Return the [X, Y] coordinate for the center point of the cell that contains the specified text.  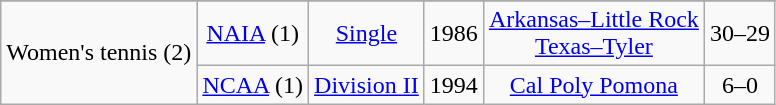
Single [367, 34]
1986 [454, 34]
Cal Poly Pomona [594, 85]
Division II [367, 85]
6–0 [740, 85]
NCAA (1) [253, 85]
30–29 [740, 34]
Arkansas–Little RockTexas–Tyler [594, 34]
NAIA (1) [253, 34]
Women's tennis (2) [99, 52]
1994 [454, 85]
